From the cell containing the given text, extract its center point as [x, y] coordinate. 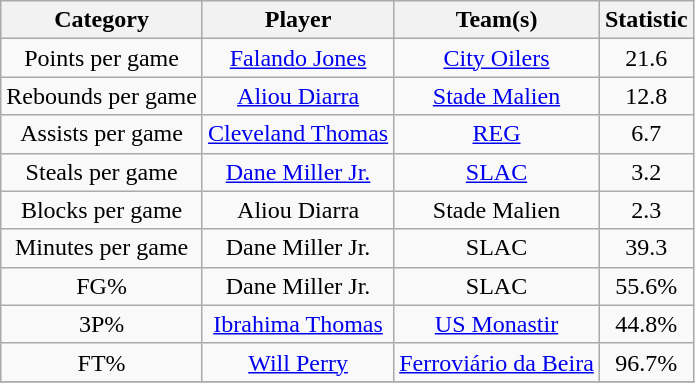
Category [102, 20]
Cleveland Thomas [298, 134]
US Monastir [497, 324]
Rebounds per game [102, 96]
FT% [102, 362]
3P% [102, 324]
39.3 [646, 248]
Ibrahima Thomas [298, 324]
Minutes per game [102, 248]
Falando Jones [298, 58]
FG% [102, 286]
12.8 [646, 96]
Points per game [102, 58]
6.7 [646, 134]
3.2 [646, 172]
Assists per game [102, 134]
Team(s) [497, 20]
96.7% [646, 362]
City Oilers [497, 58]
Steals per game [102, 172]
Statistic [646, 20]
Will Perry [298, 362]
Player [298, 20]
Ferroviário da Beira [497, 362]
Blocks per game [102, 210]
55.6% [646, 286]
44.8% [646, 324]
21.6 [646, 58]
REG [497, 134]
2.3 [646, 210]
